Detect which cell encompasses the target text, then output its [X, Y] center coordinate. 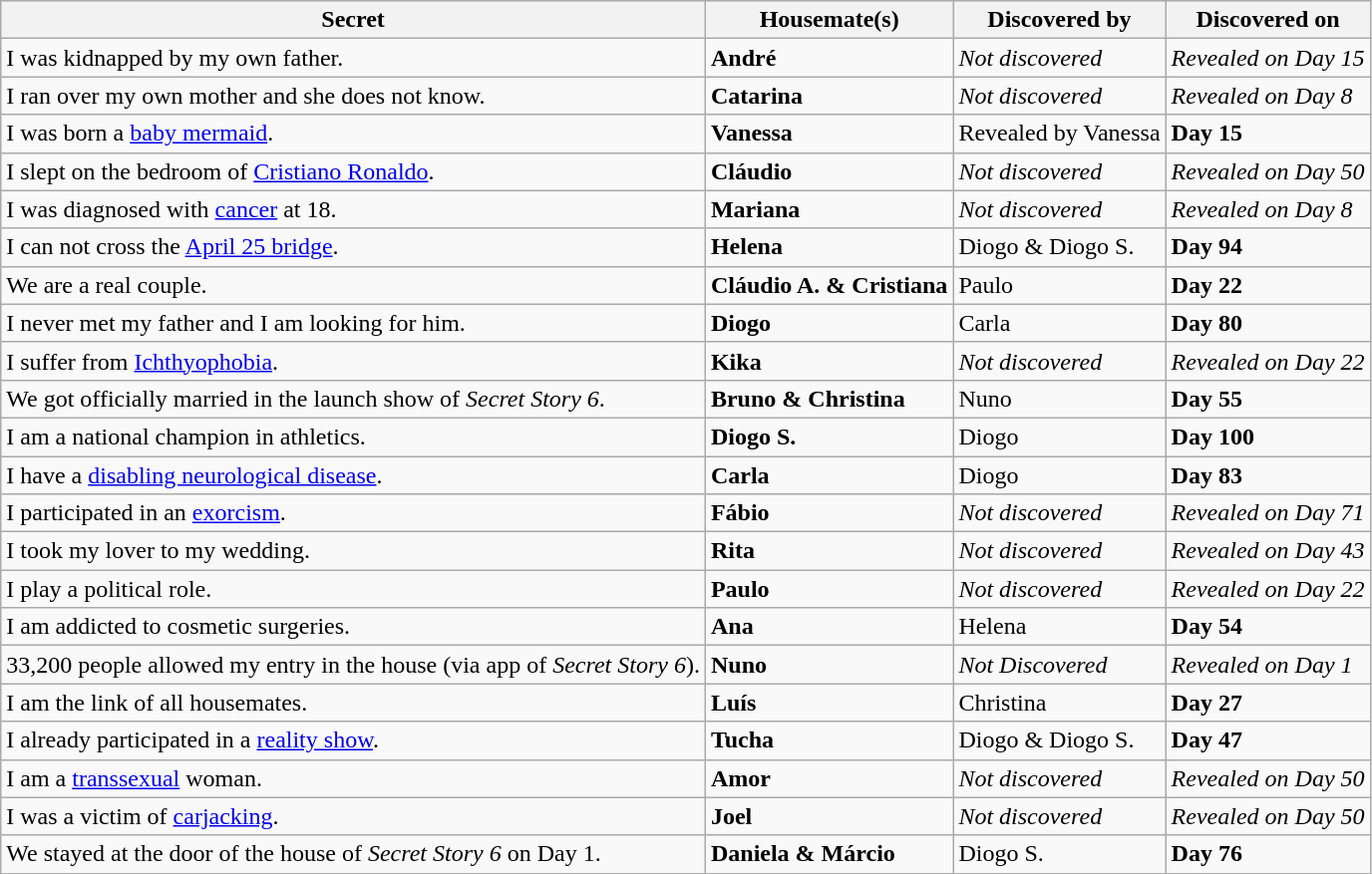
Day 27 [1268, 703]
I slept on the bedroom of Cristiano Ronaldo. [353, 171]
Not Discovered [1059, 665]
Day 83 [1268, 475]
Tucha [829, 740]
I play a political role. [353, 589]
I was diagnosed with cancer at 18. [353, 209]
We are a real couple. [353, 285]
I ran over my own mother and she does not know. [353, 96]
Day 15 [1268, 134]
I am a transsexual woman. [353, 778]
I can not cross the April 25 bridge. [353, 247]
Revealed on Day 15 [1268, 58]
I am a national champion in athletics. [353, 437]
I already participated in a reality show. [353, 740]
Kika [829, 361]
Revealed on Day 71 [1268, 513]
Day 100 [1268, 437]
Revealed on Day 43 [1268, 551]
Day 94 [1268, 247]
We got officially married in the launch show of Secret Story 6. [353, 399]
Catarina [829, 96]
Luís [829, 703]
Vanessa [829, 134]
Day 55 [1268, 399]
I suffer from Ichthyophobia. [353, 361]
Revealed by Vanessa [1059, 134]
Day 47 [1268, 740]
Housemate(s) [829, 20]
André [829, 58]
Secret [353, 20]
Amor [829, 778]
I took my lover to my wedding. [353, 551]
Day 22 [1268, 285]
Mariana [829, 209]
Daniela & Márcio [829, 854]
Ana [829, 627]
Cláudio A. & Cristiana [829, 285]
I am the link of all housemates. [353, 703]
Rita [829, 551]
I was a victim of carjacking. [353, 816]
Revealed on Day 1 [1268, 665]
I participated in an exorcism. [353, 513]
I am addicted to cosmetic surgeries. [353, 627]
I was born a baby mermaid. [353, 134]
Fábio [829, 513]
Day 80 [1268, 323]
Bruno & Christina [829, 399]
Day 54 [1268, 627]
Day 76 [1268, 854]
Discovered on [1268, 20]
I never met my father and I am looking for him. [353, 323]
Christina [1059, 703]
Cláudio [829, 171]
Joel [829, 816]
I was kidnapped by my own father. [353, 58]
We stayed at the door of the house of Secret Story 6 on Day 1. [353, 854]
33,200 people allowed my entry in the house (via app of Secret Story 6). [353, 665]
Discovered by [1059, 20]
I have a disabling neurological disease. [353, 475]
